Locate the cell with the specified text and output its [X, Y] center coordinate. 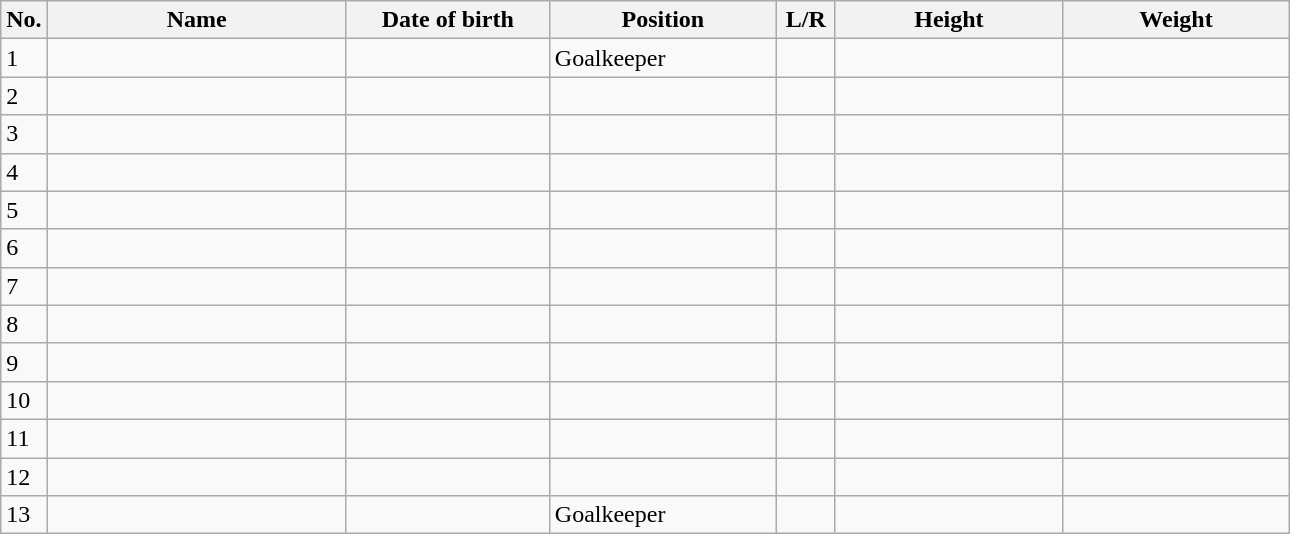
13 [24, 515]
4 [24, 172]
Height [948, 20]
8 [24, 324]
Name [196, 20]
9 [24, 362]
10 [24, 400]
2 [24, 96]
L/R [806, 20]
6 [24, 248]
Position [662, 20]
1 [24, 58]
Weight [1176, 20]
No. [24, 20]
12 [24, 477]
11 [24, 438]
Date of birth [448, 20]
3 [24, 134]
5 [24, 210]
7 [24, 286]
